Search for the cell housing the specified text and yield its [X, Y] center coordinate. 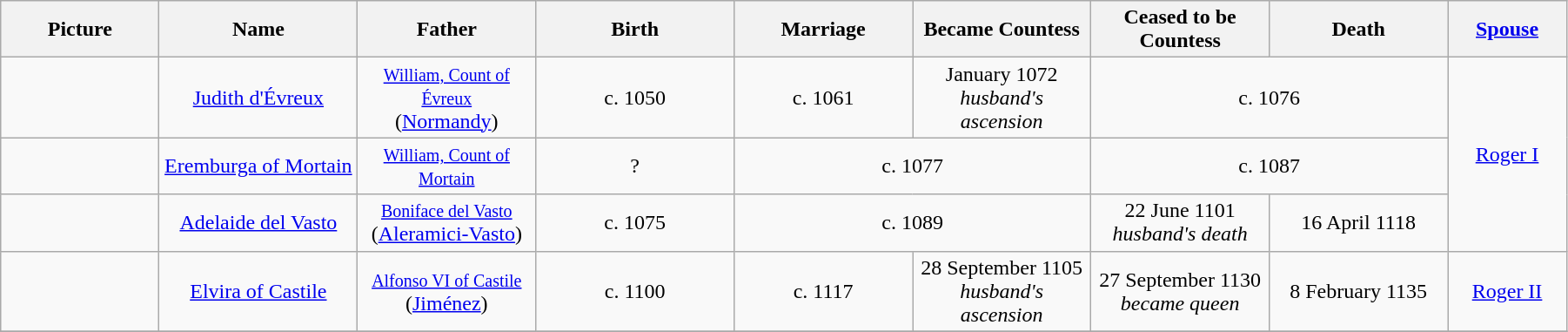
January 1072husband's ascension [1002, 98]
Judith d'Évreux [258, 98]
? [635, 166]
27 September 1130became queen [1180, 291]
Became Countess [1002, 30]
Eremburga of Mortain [258, 166]
Elvira of Castile [258, 291]
16 April 1118 [1359, 223]
Picture [80, 30]
Death [1359, 30]
Birth [635, 30]
Boniface del Vasto(Aleramici-Vasto) [447, 223]
William, Count of Mortain [447, 166]
c. 1061 [823, 98]
Spouse [1507, 30]
c. 1089 [913, 223]
Roger II [1507, 291]
c. 1100 [635, 291]
Alfonso VI of Castile(Jiménez) [447, 291]
c. 1077 [913, 166]
Roger I [1507, 154]
22 June 1101husband's death [1180, 223]
c. 1050 [635, 98]
c. 1087 [1270, 166]
c. 1076 [1270, 98]
c. 1075 [635, 223]
Ceased to be Countess [1180, 30]
William, Count of Évreux(Normandy) [447, 98]
28 September 1105husband's ascension [1002, 291]
Marriage [823, 30]
Adelaide del Vasto [258, 223]
8 February 1135 [1359, 291]
Father [447, 30]
c. 1117 [823, 291]
Name [258, 30]
